Provide the (X, Y) coordinate of the cell's center where the given text is located.  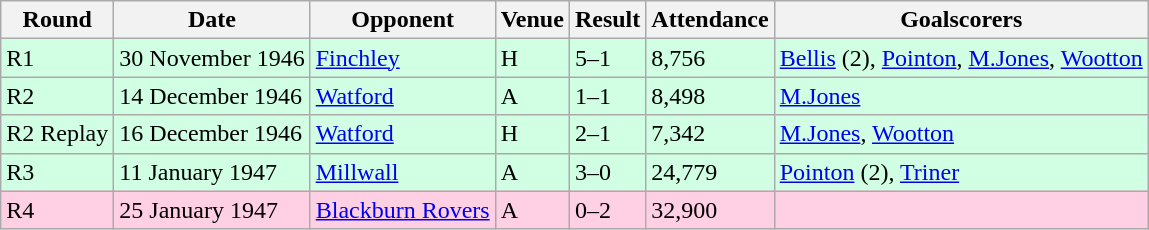
Finchley (402, 58)
Venue (532, 20)
R3 (58, 172)
11 January 1947 (212, 172)
Blackburn Rovers (402, 210)
25 January 1947 (212, 210)
R2 Replay (58, 134)
32,900 (710, 210)
16 December 1946 (212, 134)
Pointon (2), Triner (961, 172)
Millwall (402, 172)
5–1 (607, 58)
Round (58, 20)
Opponent (402, 20)
Result (607, 20)
1–1 (607, 96)
R1 (58, 58)
8,756 (710, 58)
0–2 (607, 210)
Bellis (2), Pointon, M.Jones, Wootton (961, 58)
R2 (58, 96)
7,342 (710, 134)
3–0 (607, 172)
M.Jones, Wootton (961, 134)
30 November 1946 (212, 58)
M.Jones (961, 96)
8,498 (710, 96)
Attendance (710, 20)
R4 (58, 210)
Goalscorers (961, 20)
24,779 (710, 172)
Date (212, 20)
14 December 1946 (212, 96)
2–1 (607, 134)
